Scan for the cell matching the given text and deliver its [X, Y] coordinate at center. 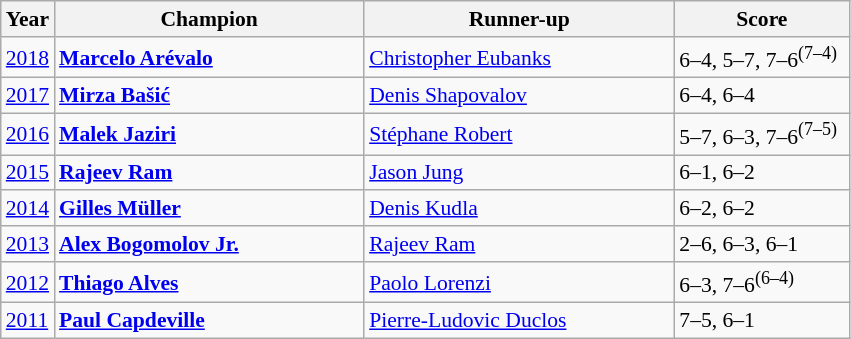
2013 [28, 244]
Paolo Lorenzi [519, 282]
Marcelo Arévalo [209, 58]
2011 [28, 321]
6–4, 5–7, 7–6(7–4) [762, 58]
2014 [28, 209]
Christopher Eubanks [519, 58]
6–2, 6–2 [762, 209]
2018 [28, 58]
6–4, 6–4 [762, 96]
Denis Shapovalov [519, 96]
Alex Bogomolov Jr. [209, 244]
6–3, 7–6(6–4) [762, 282]
6–1, 6–2 [762, 173]
Paul Capdeville [209, 321]
7–5, 6–1 [762, 321]
Jason Jung [519, 173]
Malek Jaziri [209, 134]
2–6, 6–3, 6–1 [762, 244]
2016 [28, 134]
Champion [209, 19]
Score [762, 19]
Year [28, 19]
Gilles Müller [209, 209]
Stéphane Robert [519, 134]
Mirza Bašić [209, 96]
5–7, 6–3, 7–6(7–5) [762, 134]
Thiago Alves [209, 282]
Runner-up [519, 19]
Pierre-Ludovic Duclos [519, 321]
2017 [28, 96]
2015 [28, 173]
Denis Kudla [519, 209]
2012 [28, 282]
